Return [x, y] of the center of cell containing provided text 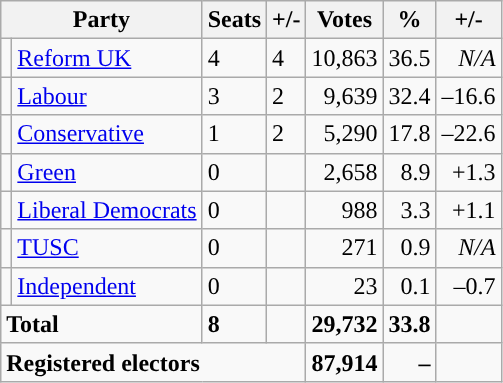
33.8 [410, 324]
–22.6 [468, 134]
87,914 [344, 362]
+1.3 [468, 172]
3.3 [410, 210]
17.8 [410, 134]
– [410, 362]
+1.1 [468, 210]
Green [107, 172]
23 [344, 286]
5,290 [344, 134]
Registered electors [154, 362]
Party [102, 20]
Conservative [107, 134]
TUSC [107, 248]
9,639 [344, 96]
Reform UK [107, 58]
988 [344, 210]
8.9 [410, 172]
Seats [234, 20]
0.1 [410, 286]
29,732 [344, 324]
Liberal Democrats [107, 210]
8 [234, 324]
Total [102, 324]
0.9 [410, 248]
–16.6 [468, 96]
% [410, 20]
Votes [344, 20]
1 [234, 134]
271 [344, 248]
36.5 [410, 58]
10,863 [344, 58]
–0.7 [468, 286]
3 [234, 96]
Labour [107, 96]
Independent [107, 286]
32.4 [410, 96]
2,658 [344, 172]
